Determine the [x, y] coordinate at the center of the cell enclosing the given text.  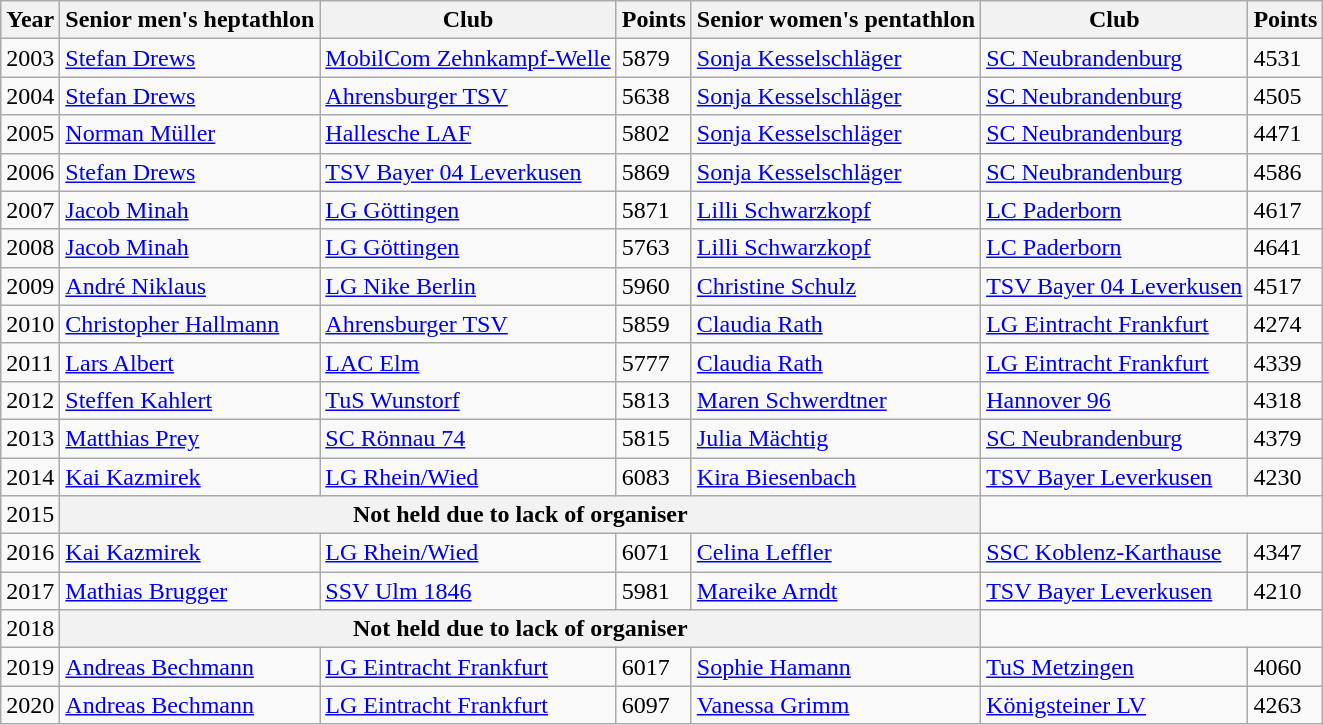
2017 [30, 591]
Mathias Brugger [190, 591]
4531 [1286, 58]
Year [30, 20]
4641 [1286, 248]
4505 [1286, 96]
6097 [654, 705]
4379 [1286, 438]
2018 [30, 629]
5813 [654, 400]
2020 [30, 705]
5869 [654, 172]
4060 [1286, 667]
5638 [654, 96]
2003 [30, 58]
Sophie Hamann [836, 667]
2013 [30, 438]
5960 [654, 286]
Senior women's pentathlon [836, 20]
2009 [30, 286]
2012 [30, 400]
4210 [1286, 591]
André Niklaus [190, 286]
Senior men's heptathlon [190, 20]
Maren Schwerdtner [836, 400]
2019 [30, 667]
4586 [1286, 172]
TuS Metzingen [1114, 667]
4339 [1286, 362]
SSV Ulm 1846 [468, 591]
4617 [1286, 210]
4318 [1286, 400]
Mareike Arndt [836, 591]
5763 [654, 248]
5879 [654, 58]
2008 [30, 248]
4230 [1286, 477]
4347 [1286, 553]
MobilCom Zehnkampf-Welle [468, 58]
SC Rönnau 74 [468, 438]
TuS Wunstorf [468, 400]
2006 [30, 172]
Lars Albert [190, 362]
5802 [654, 134]
Hannover 96 [1114, 400]
Vanessa Grimm [836, 705]
2007 [30, 210]
4263 [1286, 705]
4471 [1286, 134]
2004 [30, 96]
LAC Elm [468, 362]
Kira Biesenbach [836, 477]
2016 [30, 553]
Julia Mächtig [836, 438]
5981 [654, 591]
Hallesche LAF [468, 134]
5815 [654, 438]
Norman Müller [190, 134]
2015 [30, 515]
2011 [30, 362]
Steffen Kahlert [190, 400]
SSC Koblenz-Karthause [1114, 553]
2014 [30, 477]
4274 [1286, 324]
5859 [654, 324]
Christine Schulz [836, 286]
Celina Leffler [836, 553]
Matthias Prey [190, 438]
5777 [654, 362]
6071 [654, 553]
2005 [30, 134]
6083 [654, 477]
6017 [654, 667]
4517 [1286, 286]
Königsteiner LV [1114, 705]
5871 [654, 210]
2010 [30, 324]
Christopher Hallmann [190, 324]
LG Nike Berlin [468, 286]
